Output the (x, y) coordinate of the center of the cell containing the given text.  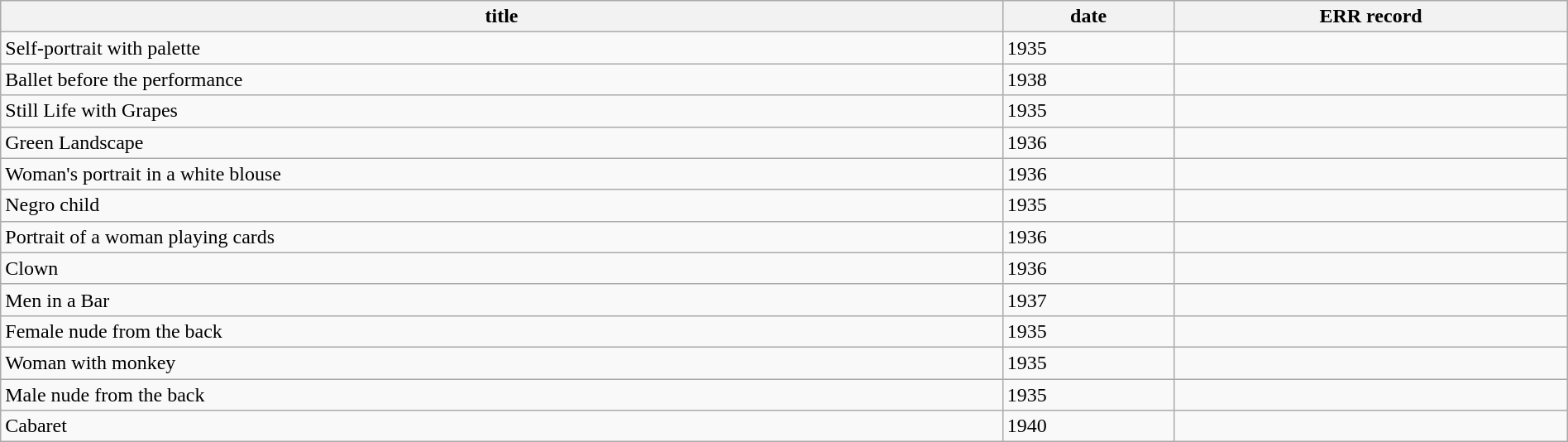
Female nude from the back (502, 331)
Negro child (502, 205)
Green Landscape (502, 142)
1940 (1088, 426)
Portrait of a woman playing cards (502, 237)
1937 (1088, 300)
Woman with monkey (502, 363)
Woman's portrait in a white blouse (502, 174)
Self-portrait with palette (502, 48)
Clown (502, 268)
Ballet before the performance (502, 79)
Men in a Bar (502, 300)
Cabaret (502, 426)
1938 (1088, 79)
Still Life with Grapes (502, 111)
ERR record (1371, 17)
title (502, 17)
date (1088, 17)
Male nude from the back (502, 395)
